Output the (X, Y) coordinate of the center of the cell containing the given text.  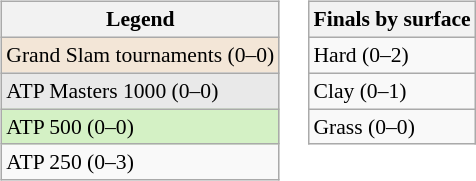
ATP 250 (0–3) (140, 162)
Clay (0–1) (392, 91)
Legend (140, 20)
Hard (0–2) (392, 55)
Grass (0–0) (392, 127)
Finals by surface (392, 20)
ATP Masters 1000 (0–0) (140, 91)
ATP 500 (0–0) (140, 127)
Grand Slam tournaments (0–0) (140, 55)
